Provide the [x, y] coordinate of the cell's center where the given text is located.  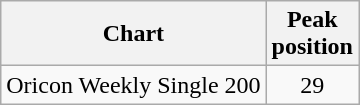
Chart [134, 34]
29 [312, 85]
Peakposition [312, 34]
Oricon Weekly Single 200 [134, 85]
